Capture the cell that displays the provided text and extract its (X, Y) central coordinate. 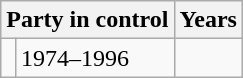
1974–1996 (94, 58)
Years (208, 20)
Party in control (88, 20)
